Extract the (x, y) coordinate from the center of the cell holding the provided text.  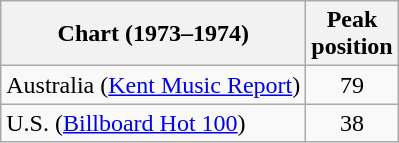
Peakposition (352, 34)
U.S. (Billboard Hot 100) (154, 123)
38 (352, 123)
Australia (Kent Music Report) (154, 85)
79 (352, 85)
Chart (1973–1974) (154, 34)
